Return [X, Y] of the center of cell containing provided text 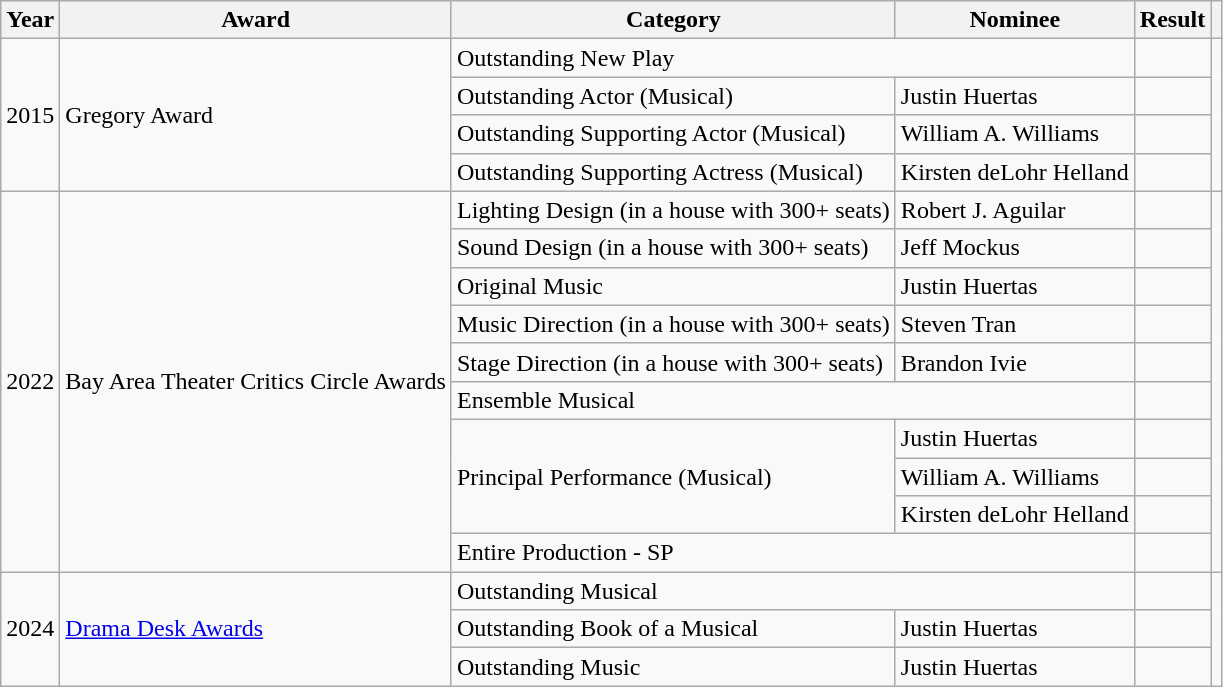
Outstanding Musical [792, 591]
Music Direction (in a house with 300+ seats) [673, 324]
Outstanding New Play [792, 58]
Entire Production - SP [792, 553]
Category [673, 20]
Year [30, 20]
2024 [30, 629]
Original Music [673, 286]
Outstanding Supporting Actress (Musical) [673, 172]
Principal Performance (Musical) [673, 476]
Lighting Design (in a house with 300+ seats) [673, 210]
Award [256, 20]
Outstanding Supporting Actor (Musical) [673, 134]
Result [1172, 20]
Brandon Ivie [1014, 362]
Robert J. Aguilar [1014, 210]
Outstanding Music [673, 667]
Stage Direction (in a house with 300+ seats) [673, 362]
Outstanding Book of a Musical [673, 629]
Drama Desk Awards [256, 629]
Bay Area Theater Critics Circle Awards [256, 382]
Outstanding Actor (Musical) [673, 96]
Steven Tran [1014, 324]
Ensemble Musical [792, 400]
Sound Design (in a house with 300+ seats) [673, 248]
2015 [30, 115]
Nominee [1014, 20]
Gregory Award [256, 115]
2022 [30, 382]
Jeff Mockus [1014, 248]
